Scan for the cell matching the given text and deliver its (x, y) coordinate at center. 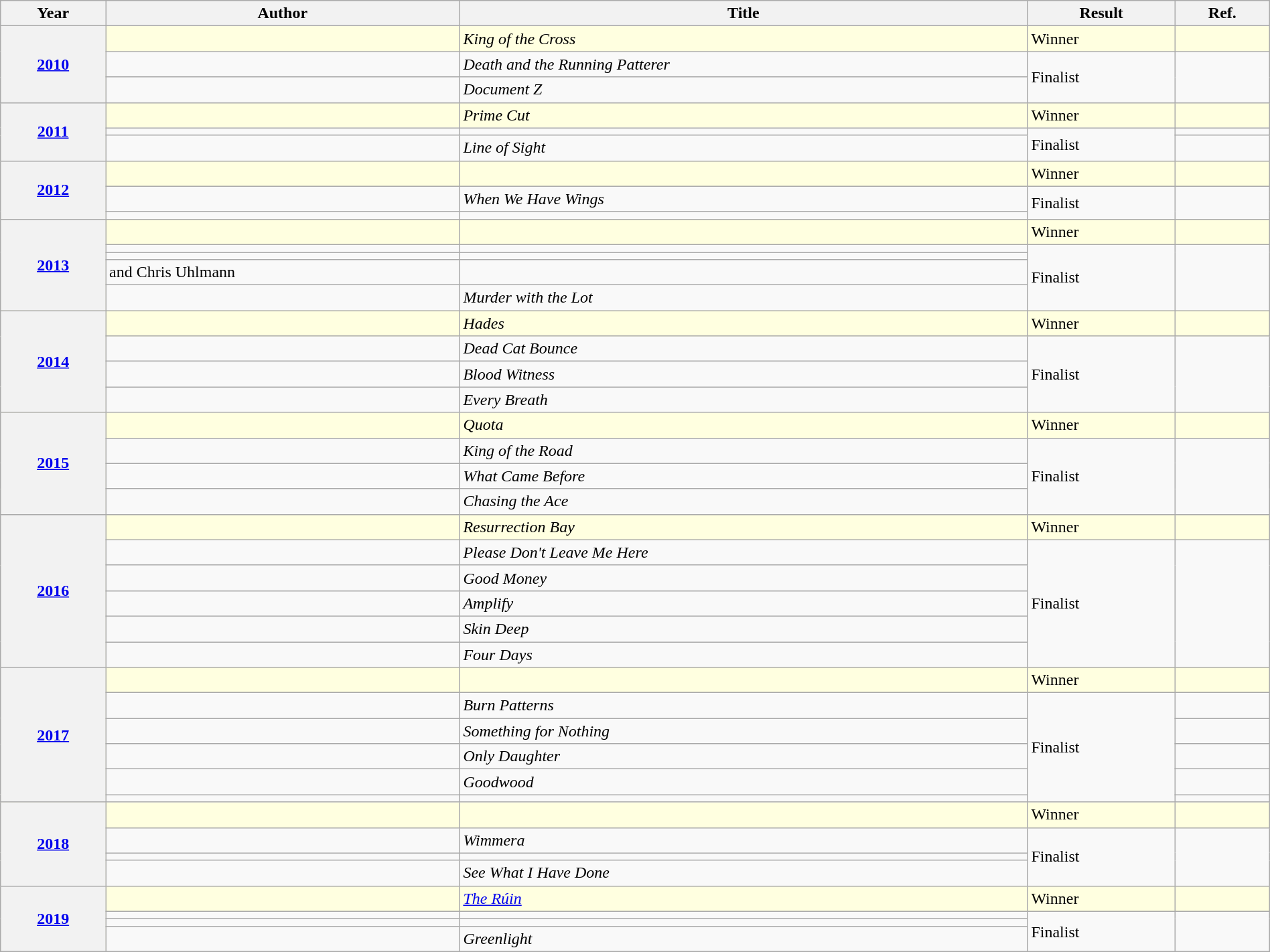
Death and the Running Patterer (744, 64)
Blood Witness (744, 374)
Line of Sight (744, 148)
2012 (54, 190)
Result (1101, 13)
Goodwood (744, 782)
King of the Road (744, 451)
2016 (54, 590)
Four Days (744, 654)
Quota (744, 425)
2013 (54, 264)
King of the Cross (744, 39)
The Rúin (744, 898)
What Came Before (744, 476)
2010 (54, 64)
Wimmera (744, 840)
See What I Have Done (744, 873)
2015 (54, 463)
Amplify (744, 603)
Burn Patterns (744, 706)
When We Have Wings (744, 199)
Skin Deep (744, 629)
Murder with the Lot (744, 298)
Dead Cat Bounce (744, 349)
Chasing the Ace (744, 501)
2014 (54, 362)
Resurrection Bay (744, 527)
Please Don't Leave Me Here (744, 552)
and Chris Uhlmann (283, 272)
2017 (54, 735)
Year (54, 13)
Prime Cut (744, 115)
Hades (744, 323)
2011 (54, 131)
2019 (54, 919)
Greenlight (744, 939)
Document Z (744, 90)
2018 (54, 844)
Good Money (744, 578)
Every Breath (744, 400)
Ref. (1222, 13)
Something for Nothing (744, 731)
Only Daughter (744, 757)
Author (283, 13)
Title (744, 13)
